Detect which cell encompasses the target text, then output its [x, y] center coordinate. 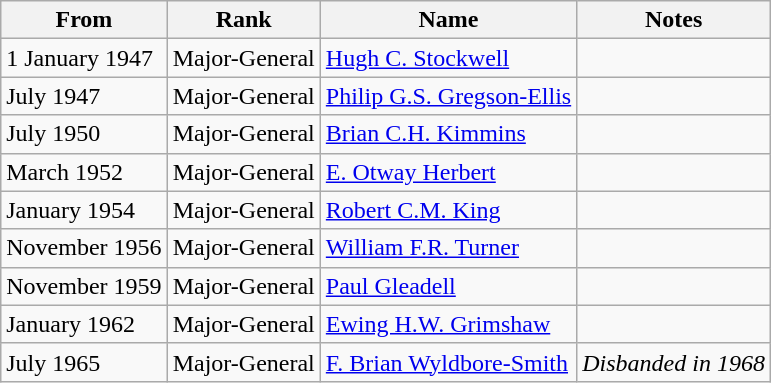
July 1950 [84, 134]
Rank [244, 20]
January 1962 [84, 324]
Notes [674, 20]
From [84, 20]
July 1947 [84, 96]
Paul Gleadell [448, 286]
William F.R. Turner [448, 248]
November 1959 [84, 286]
Ewing H.W. Grimshaw [448, 324]
Disbanded in 1968 [674, 362]
November 1956 [84, 248]
Brian C.H. Kimmins [448, 134]
March 1952 [84, 172]
E. Otway Herbert [448, 172]
1 January 1947 [84, 58]
F. Brian Wyldbore-Smith [448, 362]
January 1954 [84, 210]
Name [448, 20]
July 1965 [84, 362]
Philip G.S. Gregson-Ellis [448, 96]
Hugh C. Stockwell [448, 58]
Robert C.M. King [448, 210]
